Return (X, Y) of the center of cell containing provided text 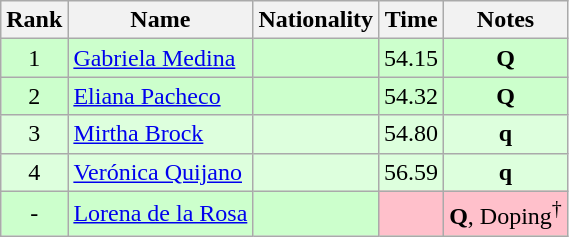
54.15 (412, 58)
3 (34, 134)
Nationality (316, 20)
Eliana Pacheco (160, 96)
Q, Doping† (506, 214)
Lorena de la Rosa (160, 214)
Verónica Quijano (160, 172)
Notes (506, 20)
- (34, 214)
1 (34, 58)
2 (34, 96)
Time (412, 20)
Mirtha Brock (160, 134)
56.59 (412, 172)
Gabriela Medina (160, 58)
Rank (34, 20)
Name (160, 20)
4 (34, 172)
54.32 (412, 96)
54.80 (412, 134)
